Search for the cell housing the specified text and yield its (X, Y) center coordinate. 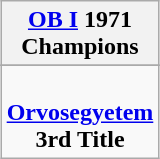
OB I 1971Champions (80, 34)
Orvosegyetem3rd Title (80, 112)
